For the text-containing cell, return its midpoint in [x, y] coordinate format. 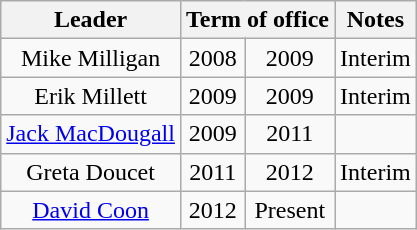
Present [290, 210]
Mike Milligan [91, 58]
Erik Millett [91, 96]
Jack MacDougall [91, 134]
Notes [376, 20]
David Coon [91, 210]
Leader [91, 20]
Term of office [257, 20]
Greta Doucet [91, 172]
2008 [212, 58]
